Locate the cell with the specified text and output its (x, y) center coordinate. 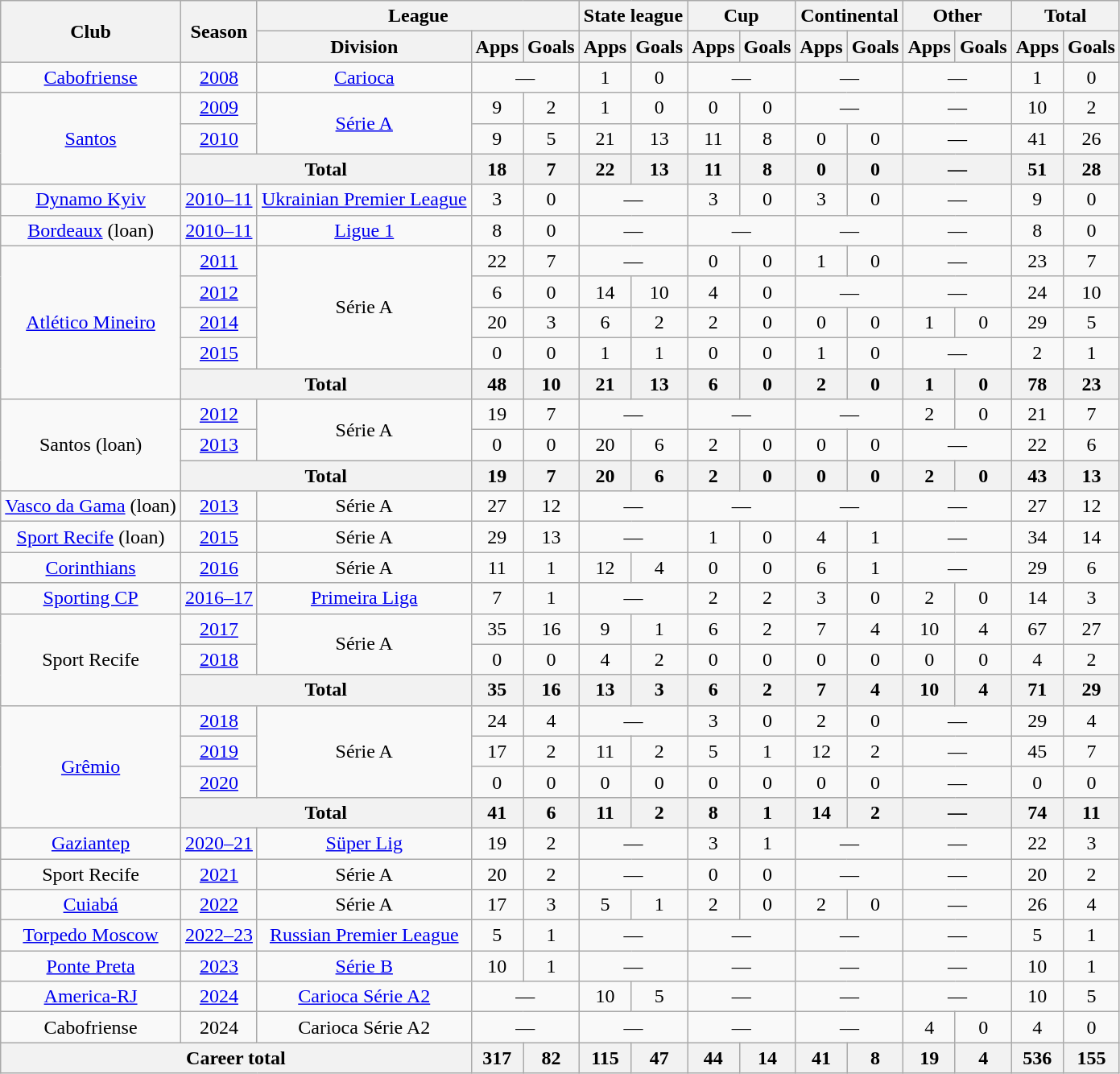
Continental (849, 16)
2023 (219, 966)
51 (1037, 169)
2019 (219, 751)
Atlético Mineiro (91, 322)
Corinthians (91, 568)
Bordeaux (loan) (91, 230)
2014 (219, 322)
47 (659, 1058)
115 (605, 1058)
Santos (91, 138)
Carioca (364, 77)
Division (364, 47)
48 (497, 384)
Süper Lig (364, 843)
34 (1037, 537)
Other (957, 16)
18 (497, 169)
43 (1037, 476)
82 (552, 1058)
28 (1092, 169)
Vasco da Gama (loan) (91, 506)
Club (91, 31)
67 (1037, 629)
74 (1037, 812)
Ponte Preta (91, 966)
2020 (219, 782)
44 (713, 1058)
Russian Premier League (364, 936)
155 (1092, 1058)
Ligue 1 (364, 230)
Season (219, 31)
2016 (219, 568)
2008 (219, 77)
Cuiabá (91, 905)
2020–21 (219, 843)
State league (633, 16)
Gaziantep (91, 843)
Sport Recife (loan) (91, 537)
2022–23 (219, 936)
2016–17 (219, 598)
2009 (219, 108)
Sporting CP (91, 598)
Primeira Liga (364, 598)
317 (497, 1058)
2010 (219, 138)
536 (1037, 1058)
45 (1037, 751)
Santos (loan) (91, 445)
71 (1037, 690)
Career total (236, 1058)
America-RJ (91, 997)
2011 (219, 261)
Ukrainian Premier League (364, 200)
2021 (219, 874)
Grêmio (91, 766)
Torpedo Moscow (91, 936)
Dynamo Kyiv (91, 200)
78 (1037, 384)
League (418, 16)
Série B (364, 966)
2017 (219, 629)
2022 (219, 905)
Cup (742, 16)
